Locate the cell with the specified text and output its [x, y] center coordinate. 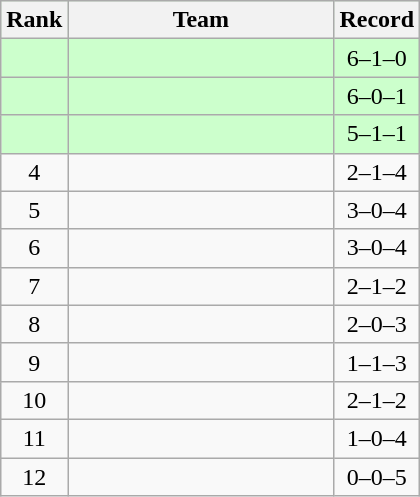
11 [34, 438]
2–0–3 [377, 324]
7 [34, 286]
0–0–5 [377, 477]
6–0–1 [377, 96]
10 [34, 400]
12 [34, 477]
5 [34, 210]
4 [34, 172]
8 [34, 324]
9 [34, 362]
5–1–1 [377, 134]
1–0–4 [377, 438]
2–1–4 [377, 172]
1–1–3 [377, 362]
Rank [34, 20]
6 [34, 248]
Record [377, 20]
6–1–0 [377, 58]
Team [201, 20]
